Find where the given text appears and provide that cell's center as (X, Y) coordinate. 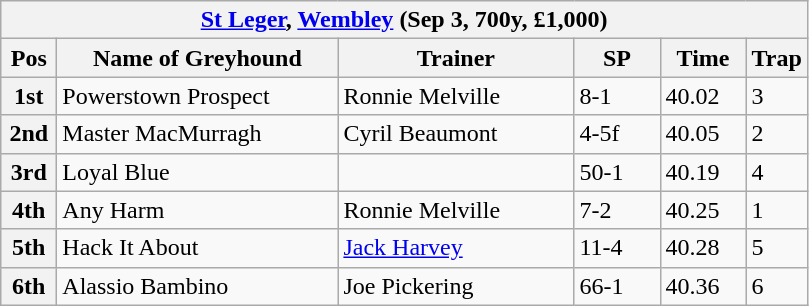
1 (776, 210)
Jack Harvey (456, 248)
4 (776, 172)
1st (29, 96)
Hack It About (198, 248)
2nd (29, 134)
50-1 (617, 172)
11-4 (617, 248)
40.28 (703, 248)
40.05 (703, 134)
4-5f (617, 134)
Master MacMurragh (198, 134)
Any Harm (198, 210)
6th (29, 286)
2 (776, 134)
5 (776, 248)
Time (703, 58)
Powerstown Prospect (198, 96)
Pos (29, 58)
40.36 (703, 286)
St Leger, Wembley (Sep 3, 700y, £1,000) (404, 20)
8-1 (617, 96)
6 (776, 286)
3rd (29, 172)
Loyal Blue (198, 172)
SP (617, 58)
Joe Pickering (456, 286)
4th (29, 210)
40.19 (703, 172)
40.02 (703, 96)
Name of Greyhound (198, 58)
Trainer (456, 58)
Alassio Bambino (198, 286)
66-1 (617, 286)
3 (776, 96)
Cyril Beaumont (456, 134)
5th (29, 248)
Trap (776, 58)
7-2 (617, 210)
40.25 (703, 210)
